From the cell containing the given text, extract its center point as [X, Y] coordinate. 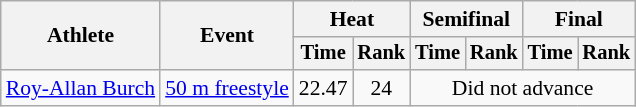
24 [381, 88]
Semifinal [466, 19]
22.47 [324, 88]
Final [579, 19]
Athlete [80, 36]
Event [227, 36]
Heat [352, 19]
50 m freestyle [227, 88]
Did not advance [522, 88]
Roy-Allan Burch [80, 88]
